Capture the cell that displays the provided text and extract its [x, y] central coordinate. 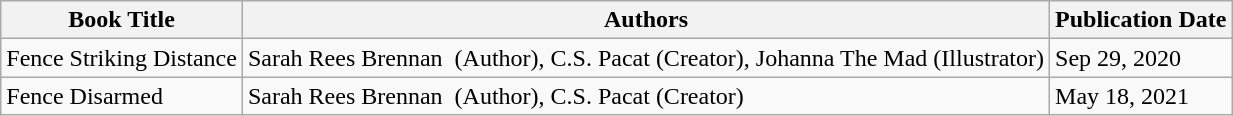
Fence Disarmed [122, 96]
Sep 29, 2020 [1141, 58]
Fence Striking Distance [122, 58]
Publication Date [1141, 20]
Authors [646, 20]
Sarah Rees Brennan (Author), C.S. Pacat (Creator), Johanna The Mad (Illustrator) [646, 58]
Book Title [122, 20]
Sarah Rees Brennan (Author), C.S. Pacat (Creator) [646, 96]
May 18, 2021 [1141, 96]
